Find where the given text appears and provide that cell's center as [x, y] coordinate. 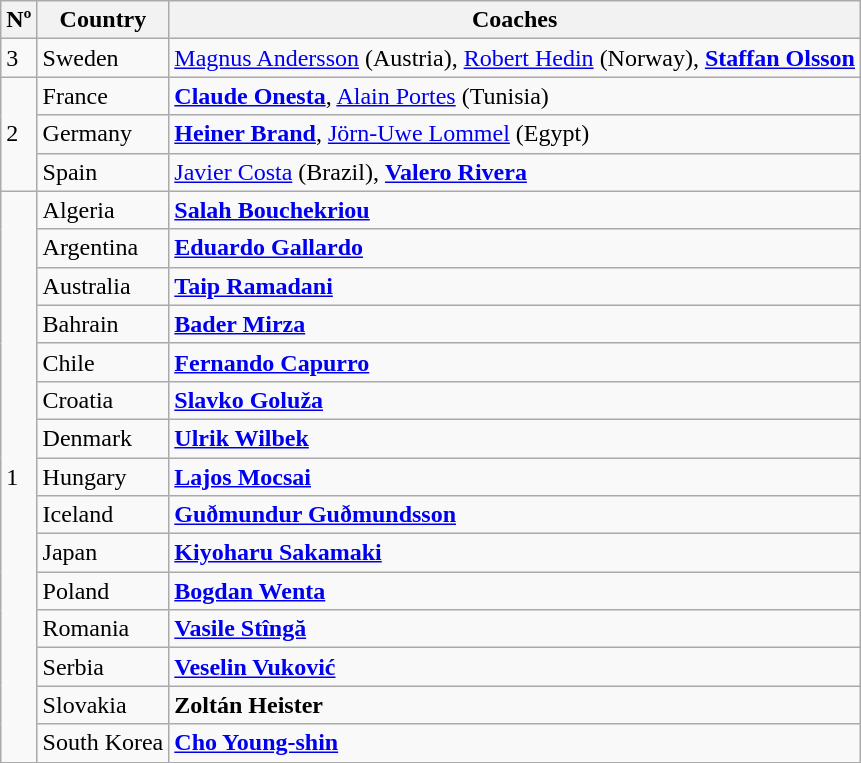
Serbia [103, 667]
Eduardo Gallardo [515, 248]
Kiyoharu Sakamaki [515, 553]
France [103, 96]
Claude Onesta, Alain Portes (Tunisia) [515, 96]
Slavko Goluža [515, 400]
Iceland [103, 515]
Taip Ramadani [515, 286]
Denmark [103, 438]
Poland [103, 591]
Country [103, 20]
Heiner Brand, Jörn-Uwe Lommel (Egypt) [515, 134]
Croatia [103, 400]
Veselin Vuković [515, 667]
Javier Costa (Brazil), Valero Rivera [515, 172]
3 [19, 58]
Spain [103, 172]
Algeria [103, 210]
Fernando Capurro [515, 362]
1 [19, 476]
Ulrik Wilbek [515, 438]
Sweden [103, 58]
Chile [103, 362]
Nº [19, 20]
Vasile Stîngă [515, 629]
Guðmundur Guðmundsson [515, 515]
Magnus Andersson (Austria), Robert Hedin (Norway), Staffan Olsson [515, 58]
Cho Young-shin [515, 743]
Zoltán Heister [515, 705]
Argentina [103, 248]
Romania [103, 629]
Bader Mirza [515, 324]
Germany [103, 134]
Slovakia [103, 705]
Salah Bouchekriou [515, 210]
Hungary [103, 477]
Coaches [515, 20]
2 [19, 134]
South Korea [103, 743]
Bahrain [103, 324]
Australia [103, 286]
Lajos Mocsai [515, 477]
Bogdan Wenta [515, 591]
Japan [103, 553]
